Pinpoint the cell where the given text exists, returning its (x, y) midpoint coordinate. 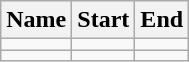
Name (36, 20)
End (162, 20)
Start (104, 20)
